Detect which cell encompasses the target text, then output its [x, y] center coordinate. 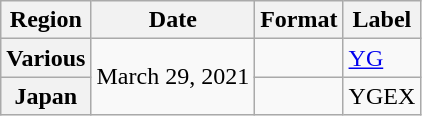
Region [46, 20]
March 29, 2021 [173, 77]
YGEX [382, 96]
Label [382, 20]
Japan [46, 96]
Format [299, 20]
Various [46, 58]
YG [382, 58]
Date [173, 20]
